Search for the cell housing the specified text and yield its (X, Y) center coordinate. 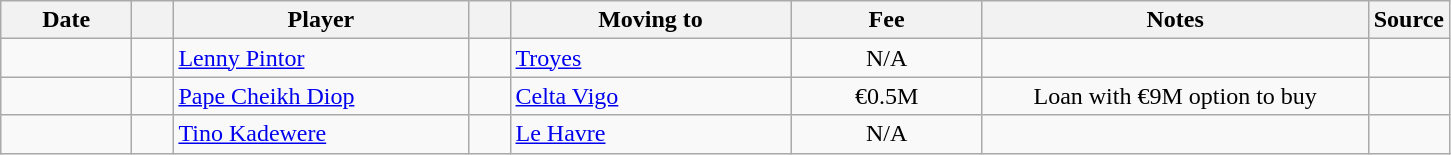
Fee (886, 20)
Source (1408, 20)
Player (321, 20)
Troyes (650, 58)
Le Havre (650, 134)
Celta Vigo (650, 96)
Moving to (650, 20)
€0.5M (886, 96)
Notes (1175, 20)
Tino Kadewere (321, 134)
Loan with €9M option to buy (1175, 96)
Lenny Pintor (321, 58)
Pape Cheikh Diop (321, 96)
Date (66, 20)
